Detect which cell encompasses the target text, then output its (X, Y) center coordinate. 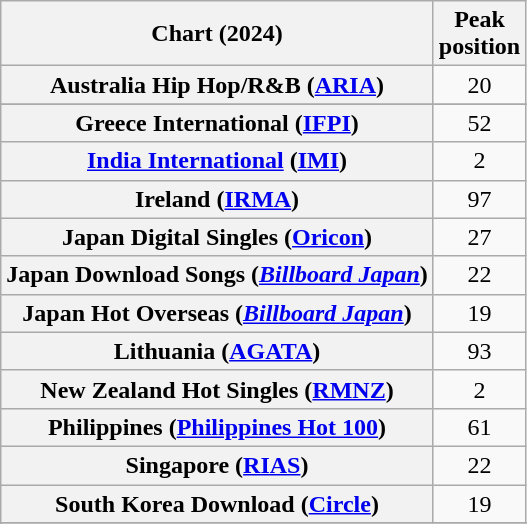
Japan Digital Singles (Oricon) (218, 237)
20 (479, 85)
52 (479, 123)
Japan Download Songs (Billboard Japan) (218, 275)
Chart (2024) (218, 34)
61 (479, 427)
Philippines (Philippines Hot 100) (218, 427)
97 (479, 199)
Singapore (RIAS) (218, 465)
27 (479, 237)
93 (479, 351)
India International (IMI) (218, 161)
Australia Hip Hop/R&B (ARIA) (218, 85)
Greece International (IFPI) (218, 123)
South Korea Download (Circle) (218, 503)
New Zealand Hot Singles (RMNZ) (218, 389)
Japan Hot Overseas (Billboard Japan) (218, 313)
Peakposition (479, 34)
Ireland (IRMA) (218, 199)
Lithuania (AGATA) (218, 351)
